Search for the cell housing the specified text and yield its (x, y) center coordinate. 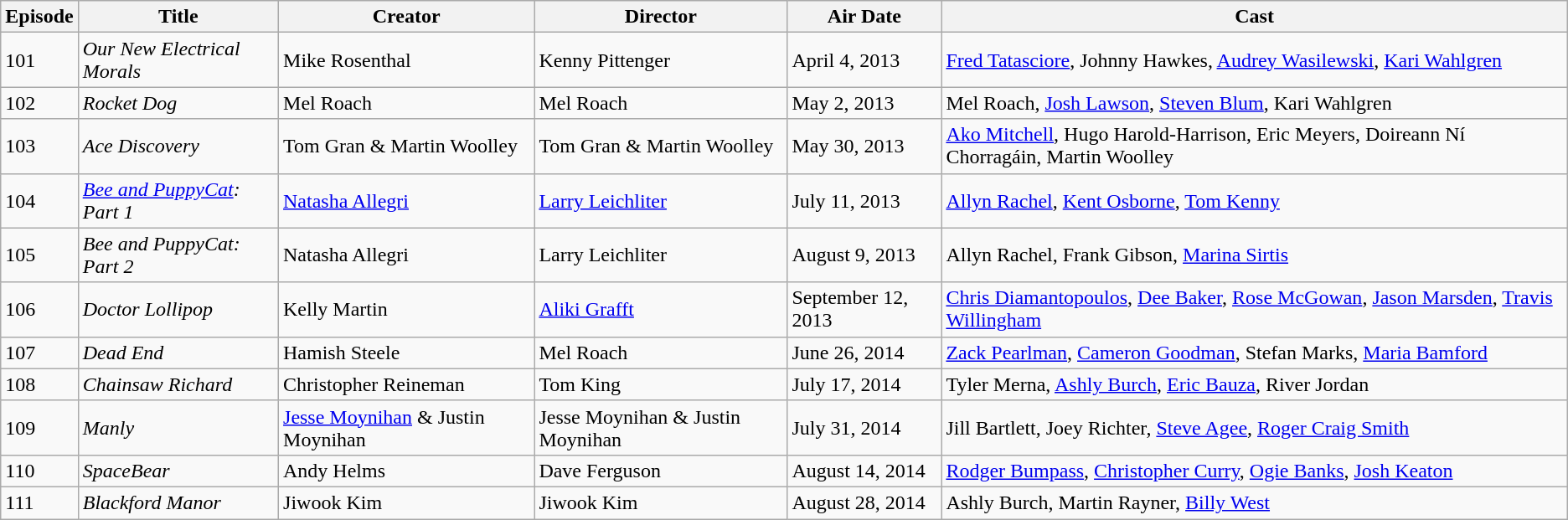
Allyn Rachel, Kent Osborne, Tom Kenny (1255, 201)
SpaceBear (178, 471)
Ako Mitchell, Hugo Harold-Harrison, Eric Meyers, Doireann Ní Chorragáin, Martin Woolley (1255, 146)
April 4, 2013 (864, 60)
104 (39, 201)
Tom King (661, 384)
Jill Bartlett, Joey Richter, Steve Agee, Roger Craig Smith (1255, 427)
Kelly Martin (407, 310)
May 2, 2013 (864, 103)
Air Date (864, 17)
Dead End (178, 353)
August 9, 2013 (864, 255)
110 (39, 471)
Ace Discovery (178, 146)
111 (39, 502)
Director (661, 17)
Mel Roach, Josh Lawson, Steven Blum, Kari Wahlgren (1255, 103)
109 (39, 427)
Tyler Merna, Ashly Burch, Eric Bauza, River Jordan (1255, 384)
107 (39, 353)
Rocket Dog (178, 103)
105 (39, 255)
Manly (178, 427)
Mike Rosenthal (407, 60)
August 14, 2014 (864, 471)
106 (39, 310)
Christopher Reineman (407, 384)
September 12, 2013 (864, 310)
July 31, 2014 (864, 427)
Kenny Pittenger (661, 60)
Zack Pearlman, Cameron Goodman, Stefan Marks, Maria Bamford (1255, 353)
Aliki Grafft (661, 310)
Title (178, 17)
101 (39, 60)
Ashly Burch, Martin Rayner, Billy West (1255, 502)
Bee and PuppyCat: Part 1 (178, 201)
Hamish Steele (407, 353)
Episode (39, 17)
Creator (407, 17)
June 26, 2014 (864, 353)
Chainsaw Richard (178, 384)
Rodger Bumpass, Christopher Curry, Ogie Banks, Josh Keaton (1255, 471)
Andy Helms (407, 471)
Doctor Lollipop (178, 310)
102 (39, 103)
Fred Tatasciore, Johnny Hawkes, Audrey Wasilewski, Kari Wahlgren (1255, 60)
Our New Electrical Morals (178, 60)
July 17, 2014 (864, 384)
Blackford Manor (178, 502)
August 28, 2014 (864, 502)
Dave Ferguson (661, 471)
Allyn Rachel, Frank Gibson, Marina Sirtis (1255, 255)
Chris Diamantopoulos, Dee Baker, Rose McGowan, Jason Marsden, Travis Willingham (1255, 310)
103 (39, 146)
May 30, 2013 (864, 146)
July 11, 2013 (864, 201)
108 (39, 384)
Bee and PuppyCat: Part 2 (178, 255)
Cast (1255, 17)
